Output the (x, y) coordinate of the center of the cell containing the given text.  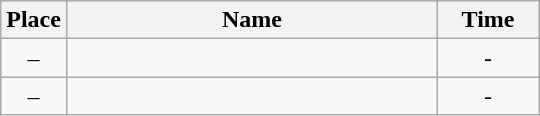
Time (488, 20)
Name (252, 20)
Place (34, 20)
